Return (X, Y) of the center of cell containing provided text 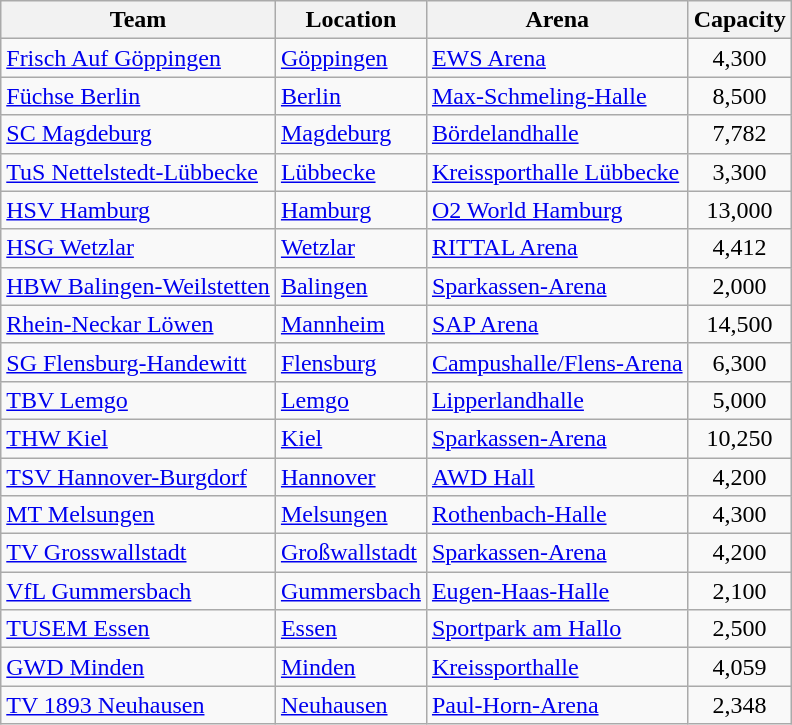
Magdeburg (350, 134)
8,500 (740, 96)
Lübbecke (350, 172)
Team (138, 20)
4,412 (740, 248)
SAP Arena (557, 324)
Göppingen (350, 58)
SG Flensburg-Handewitt (138, 362)
AWD Hall (557, 477)
Location (350, 20)
3,300 (740, 172)
HSG Wetzlar (138, 248)
Hannover (350, 477)
2,348 (740, 705)
HSV Hamburg (138, 210)
TV 1893 Neuhausen (138, 705)
O2 World Hamburg (557, 210)
Melsungen (350, 515)
Lemgo (350, 400)
Lipperlandhalle (557, 400)
Sportpark am Hallo (557, 629)
HBW Balingen-Weilstetten (138, 286)
2,000 (740, 286)
RITTAL Arena (557, 248)
Hamburg (350, 210)
MT Melsungen (138, 515)
Wetzlar (350, 248)
Eugen-Haas-Halle (557, 591)
5,000 (740, 400)
VfL Gummersbach (138, 591)
Neuhausen (350, 705)
TBV Lemgo (138, 400)
6,300 (740, 362)
Großwallstadt (350, 553)
Flensburg (350, 362)
4,059 (740, 667)
Kiel (350, 438)
14,500 (740, 324)
Mannheim (350, 324)
10,250 (740, 438)
7,782 (740, 134)
EWS Arena (557, 58)
SC Magdeburg (138, 134)
Essen (350, 629)
Arena (557, 20)
Füchse Berlin (138, 96)
2,500 (740, 629)
TSV Hannover-Burgdorf (138, 477)
Paul-Horn-Arena (557, 705)
Rhein-Neckar Löwen (138, 324)
Frisch Auf Göppingen (138, 58)
TuS Nettelstedt-Lübbecke (138, 172)
TUSEM Essen (138, 629)
TV Grosswallstadt (138, 553)
Gummersbach (350, 591)
Campushalle/Flens-Arena (557, 362)
Capacity (740, 20)
THW Kiel (138, 438)
Kreissporthalle (557, 667)
GWD Minden (138, 667)
Bördelandhalle (557, 134)
Minden (350, 667)
Kreissporthalle Lübbecke (557, 172)
Berlin (350, 96)
2,100 (740, 591)
13,000 (740, 210)
Rothenbach-Halle (557, 515)
Max-Schmeling-Halle (557, 96)
Balingen (350, 286)
